Determine the (X, Y) coordinate at the center of the cell enclosing the given text.  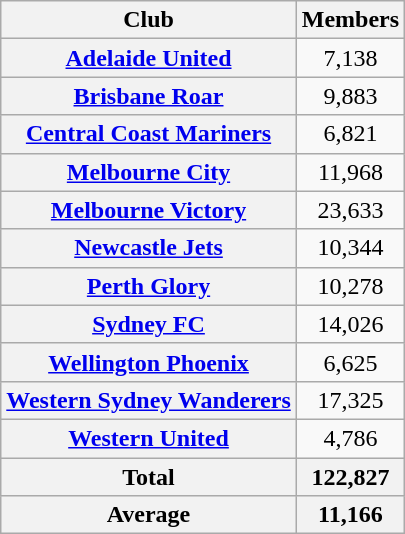
7,138 (350, 58)
10,278 (350, 286)
23,633 (350, 210)
Adelaide United (149, 58)
Central Coast Mariners (149, 134)
Newcastle Jets (149, 248)
Wellington Phoenix (149, 362)
Club (149, 20)
17,325 (350, 400)
Melbourne Victory (149, 210)
Average (149, 515)
Total (149, 477)
4,786 (350, 438)
122,827 (350, 477)
Perth Glory (149, 286)
Sydney FC (149, 324)
10,344 (350, 248)
Brisbane Roar (149, 96)
Melbourne City (149, 172)
Members (350, 20)
14,026 (350, 324)
9,883 (350, 96)
6,821 (350, 134)
Western Sydney Wanderers (149, 400)
Western United (149, 438)
11,968 (350, 172)
11,166 (350, 515)
6,625 (350, 362)
